From the cell containing the given text, extract its center point as (X, Y) coordinate. 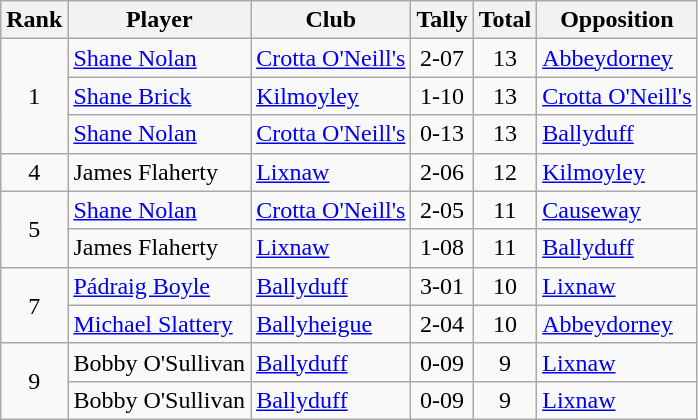
2-04 (442, 324)
1 (34, 96)
0-13 (442, 134)
Opposition (617, 20)
1-10 (442, 96)
3-01 (442, 286)
Michael Slattery (160, 324)
2-07 (442, 58)
Causeway (617, 210)
Pádraig Boyle (160, 286)
2-06 (442, 172)
7 (34, 305)
5 (34, 229)
12 (505, 172)
Rank (34, 20)
Tally (442, 20)
1-08 (442, 248)
Total (505, 20)
Shane Brick (160, 96)
Club (331, 20)
4 (34, 172)
Player (160, 20)
Ballyheigue (331, 324)
2-05 (442, 210)
